Search for the cell housing the specified text and yield its [X, Y] center coordinate. 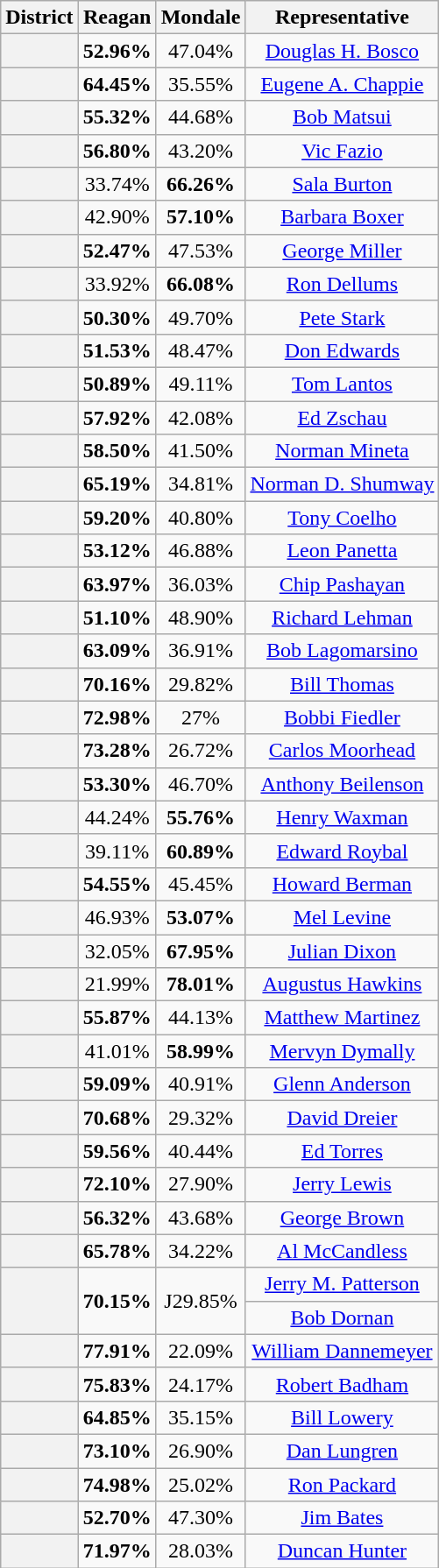
Bob Matsui [342, 117]
Reagan [117, 18]
65.19% [117, 484]
57.10% [201, 217]
34.81% [201, 484]
David Dreier [342, 1118]
Anthony Beilenson [342, 784]
Matthew Martinez [342, 1018]
73.10% [117, 1451]
53.07% [201, 917]
21.99% [117, 985]
53.30% [117, 784]
63.09% [117, 651]
65.78% [117, 1251]
44.13% [201, 1018]
35.55% [201, 84]
52.47% [117, 251]
70.15% [117, 1301]
Henry Waxman [342, 817]
J29.85% [201, 1301]
Don Edwards [342, 350]
Howard Berman [342, 884]
73.28% [117, 751]
Augustus Hawkins [342, 985]
Sala Burton [342, 184]
William Dannemeyer [342, 1351]
47.30% [201, 1518]
26.90% [201, 1451]
Chip Pashayan [342, 584]
24.17% [201, 1384]
Mervyn Dymally [342, 1051]
52.96% [117, 51]
56.80% [117, 151]
Norman Mineta [342, 451]
Ed Torres [342, 1151]
59.20% [117, 518]
40.91% [201, 1084]
Bobbi Fiedler [342, 717]
Robert Badham [342, 1384]
64.85% [117, 1417]
Bob Dornan [342, 1317]
48.90% [201, 618]
77.91% [117, 1351]
50.30% [117, 317]
29.82% [201, 684]
Jerry Lewis [342, 1184]
Norman D. Shumway [342, 484]
59.09% [117, 1084]
Ed Zschau [342, 418]
47.53% [201, 251]
Dan Lungren [342, 1451]
46.88% [201, 551]
41.50% [201, 451]
70.16% [117, 684]
63.97% [117, 584]
44.24% [117, 817]
40.44% [201, 1151]
54.55% [117, 884]
District [39, 18]
22.09% [201, 1351]
Pete Stark [342, 317]
46.70% [201, 784]
51.10% [117, 618]
Mondale [201, 18]
Barbara Boxer [342, 217]
Douglas H. Bosco [342, 51]
Al McCandless [342, 1251]
53.12% [117, 551]
Bill Lowery [342, 1417]
33.74% [117, 184]
67.95% [201, 950]
58.50% [117, 451]
36.03% [201, 584]
39.11% [117, 851]
41.01% [117, 1051]
George Miller [342, 251]
71.97% [117, 1551]
60.89% [201, 851]
Ron Packard [342, 1485]
29.32% [201, 1118]
51.53% [117, 350]
74.98% [117, 1485]
50.89% [117, 384]
46.93% [117, 917]
44.68% [201, 117]
Jerry M. Patterson [342, 1284]
Mel Levine [342, 917]
42.90% [117, 217]
George Brown [342, 1218]
40.80% [201, 518]
47.04% [201, 51]
Glenn Anderson [342, 1084]
Tom Lantos [342, 384]
35.15% [201, 1417]
32.05% [117, 950]
Jim Bates [342, 1518]
78.01% [201, 985]
58.99% [201, 1051]
49.11% [201, 384]
75.83% [117, 1384]
Bill Thomas [342, 684]
Vic Fazio [342, 151]
48.47% [201, 350]
28.03% [201, 1551]
Bob Lagomarsino [342, 651]
45.45% [201, 884]
27.90% [201, 1184]
55.32% [117, 117]
Ron Dellums [342, 284]
49.70% [201, 317]
Tony Coelho [342, 518]
Leon Panetta [342, 551]
66.26% [201, 184]
Representative [342, 18]
64.45% [117, 84]
Julian Dixon [342, 950]
59.56% [117, 1151]
55.87% [117, 1018]
43.20% [201, 151]
33.92% [117, 284]
26.72% [201, 751]
25.02% [201, 1485]
Edward Roybal [342, 851]
34.22% [201, 1251]
36.91% [201, 651]
27% [201, 717]
55.76% [201, 817]
66.08% [201, 284]
Richard Lehman [342, 618]
72.98% [117, 717]
Eugene A. Chappie [342, 84]
43.68% [201, 1218]
Duncan Hunter [342, 1551]
42.08% [201, 418]
Carlos Moorhead [342, 751]
52.70% [117, 1518]
57.92% [117, 418]
72.10% [117, 1184]
56.32% [117, 1218]
70.68% [117, 1118]
